For the text-containing cell, return its midpoint in [x, y] coordinate format. 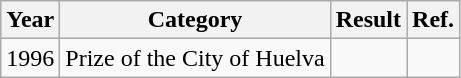
Prize of the City of Huelva [195, 58]
Result [368, 20]
Year [30, 20]
Ref. [434, 20]
Category [195, 20]
1996 [30, 58]
